From the cell containing the given text, extract its center point as (x, y) coordinate. 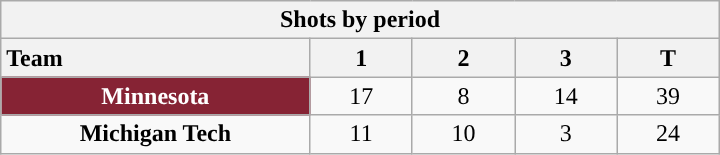
Team (156, 58)
17 (361, 96)
Michigan Tech (156, 134)
10 (463, 134)
24 (668, 134)
11 (361, 134)
1 (361, 58)
Minnesota (156, 96)
14 (566, 96)
39 (668, 96)
8 (463, 96)
T (668, 58)
2 (463, 58)
Shots by period (360, 20)
